Identify which cell holds the provided text, then report its [x, y] central coordinate. 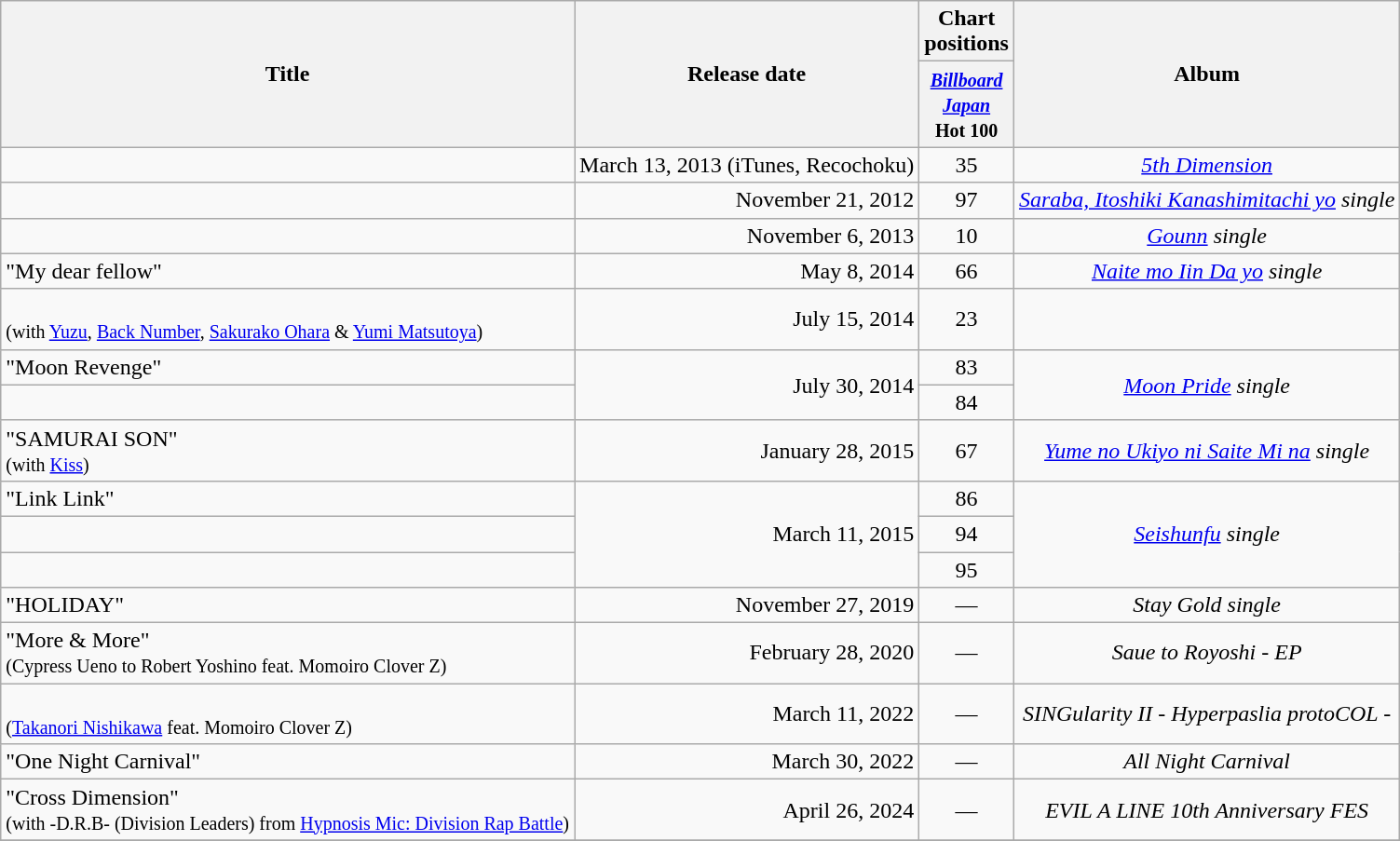
97 [967, 200]
86 [967, 498]
Album [1206, 75]
35 [967, 165]
Saue to Royoshi - EP [1206, 654]
March 11, 2022 [747, 713]
March 13, 2013 (iTunes, Recochoku) [747, 165]
November 21, 2012 [747, 200]
84 [967, 402]
"Link Link" [288, 498]
March 30, 2022 [747, 762]
April 26, 2024 [747, 810]
"SAMURAI SON" (with Kiss) [288, 451]
January 28, 2015 [747, 451]
March 11, 2015 [747, 534]
(with Yuzu, Back Number, Sakurako Ohara & Yumi Matsutoya) [288, 319]
Seishunfu single [1206, 534]
All Night Carnival [1206, 762]
(Takanori Nishikawa feat. Momoiro Clover Z) [288, 713]
BillboardJapanHot 100 [967, 104]
Yume no Ukiyo ni Saite Mi na single [1206, 451]
July 15, 2014 [747, 319]
66 [967, 271]
"More & More" (Cypress Ueno to Robert Yoshino feat. Momoiro Clover Z) [288, 654]
"Cross Dimension" (with -D.R.B- (Division Leaders) from Hypnosis Mic: Division Rap Battle) [288, 810]
23 [967, 319]
10 [967, 236]
"My dear fellow" [288, 271]
"One Night Carnival" [288, 762]
February 28, 2020 [747, 654]
83 [967, 367]
July 30, 2014 [747, 385]
EVIL A LINE 10th Anniversary FES [1206, 810]
Moon Pride single [1206, 385]
Gounn single [1206, 236]
Title [288, 75]
SINGularity II - Hyperpaslia protoCOL - [1206, 713]
May 8, 2014 [747, 271]
94 [967, 534]
November 6, 2013 [747, 236]
"HOLIDAY" [288, 605]
67 [967, 451]
"Moon Revenge" [288, 367]
Naite mo Iin Da yo single [1206, 271]
Chartpositions [967, 32]
Release date [747, 75]
Stay Gold single [1206, 605]
5th Dimension [1206, 165]
November 27, 2019 [747, 605]
95 [967, 569]
Saraba, Itoshiki Kanashimitachi yo single [1206, 200]
